Pinpoint the cell where the given text exists, returning its [X, Y] midpoint coordinate. 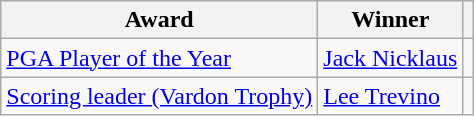
PGA Player of the Year [160, 58]
Lee Trevino [390, 96]
Award [160, 20]
Jack Nicklaus [390, 58]
Scoring leader (Vardon Trophy) [160, 96]
Winner [390, 20]
